Capture the cell that displays the provided text and extract its [x, y] central coordinate. 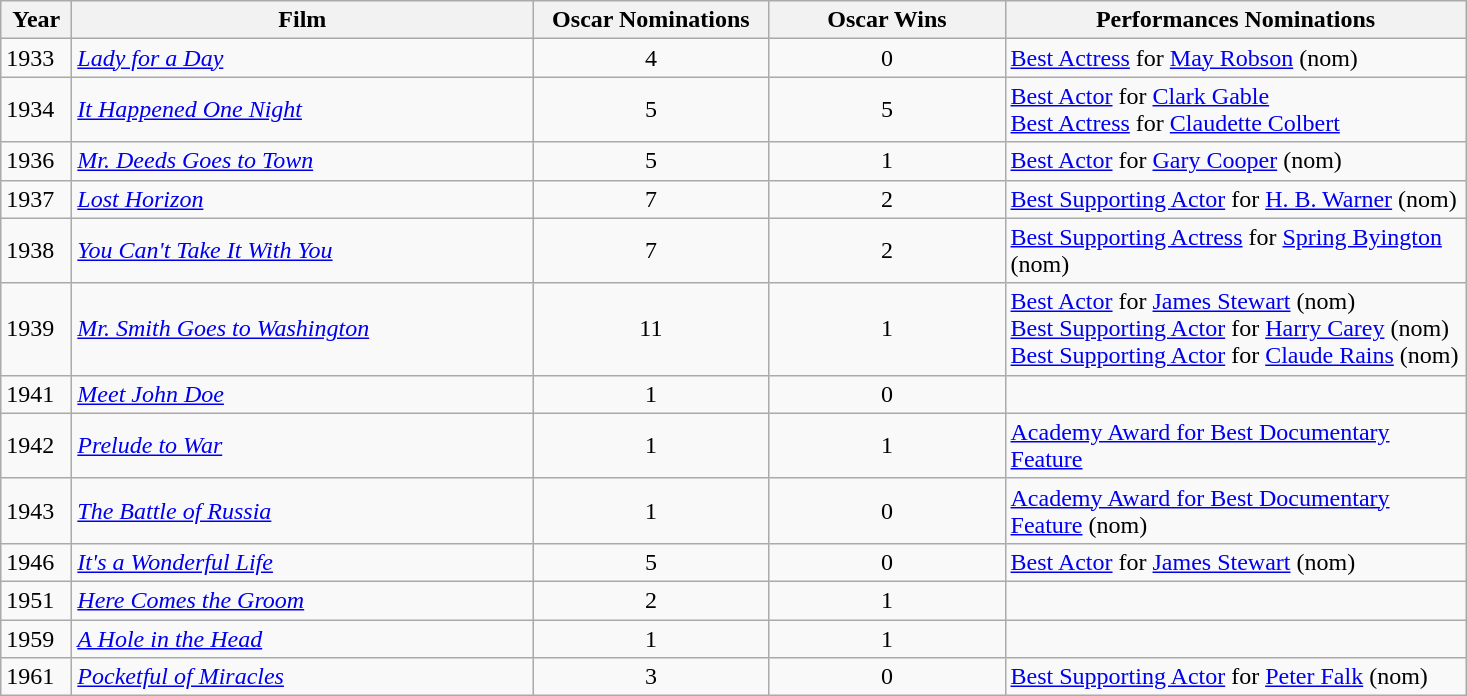
Oscar Nominations [651, 20]
1936 [36, 161]
1961 [36, 677]
Oscar Wins [887, 20]
1946 [36, 562]
Lady for a Day [302, 58]
Best Actress for May Robson (nom) [1236, 58]
Mr. Deeds Goes to Town [302, 161]
3 [651, 677]
11 [651, 329]
The Battle of Russia [302, 510]
1939 [36, 329]
1934 [36, 110]
Best Supporting Actor for Peter Falk (nom) [1236, 677]
1933 [36, 58]
Year [36, 20]
Prelude to War [302, 446]
1943 [36, 510]
Lost Horizon [302, 199]
Best Supporting Actor for H. B. Warner (nom) [1236, 199]
1938 [36, 250]
Best Actor for Gary Cooper (nom) [1236, 161]
1937 [36, 199]
1942 [36, 446]
It's a Wonderful Life [302, 562]
It Happened One Night [302, 110]
1941 [36, 394]
Film [302, 20]
Best Actor for Clark GableBest Actress for Claudette Colbert [1236, 110]
Pocketful of Miracles [302, 677]
1959 [36, 639]
4 [651, 58]
Academy Award for Best Documentary Feature [1236, 446]
You Can't Take It With You [302, 250]
Best Supporting Actress for Spring Byington (nom) [1236, 250]
Meet John Doe [302, 394]
Best Actor for James Stewart (nom) [1236, 562]
Mr. Smith Goes to Washington [302, 329]
Here Comes the Groom [302, 600]
Performances Nominations [1236, 20]
Academy Award for Best Documentary Feature (nom) [1236, 510]
1951 [36, 600]
A Hole in the Head [302, 639]
Best Actor for James Stewart (nom)Best Supporting Actor for Harry Carey (nom)Best Supporting Actor for Claude Rains (nom) [1236, 329]
